For the text-containing cell, return its midpoint in [X, Y] coordinate format. 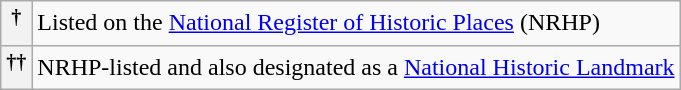
† [16, 24]
†† [16, 68]
NRHP-listed and also designated as a National Historic Landmark [356, 68]
Listed on the National Register of Historic Places (NRHP) [356, 24]
